Output the [x, y] coordinate of the center of the cell containing the given text.  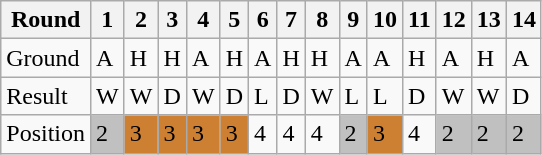
11 [420, 20]
10 [384, 20]
9 [353, 20]
1 [108, 20]
Ground [46, 58]
Position [46, 134]
5 [234, 20]
7 [291, 20]
12 [454, 20]
6 [263, 20]
Round [46, 20]
Result [46, 96]
14 [524, 20]
13 [488, 20]
8 [322, 20]
